Locate the cell with the specified text and output its [x, y] center coordinate. 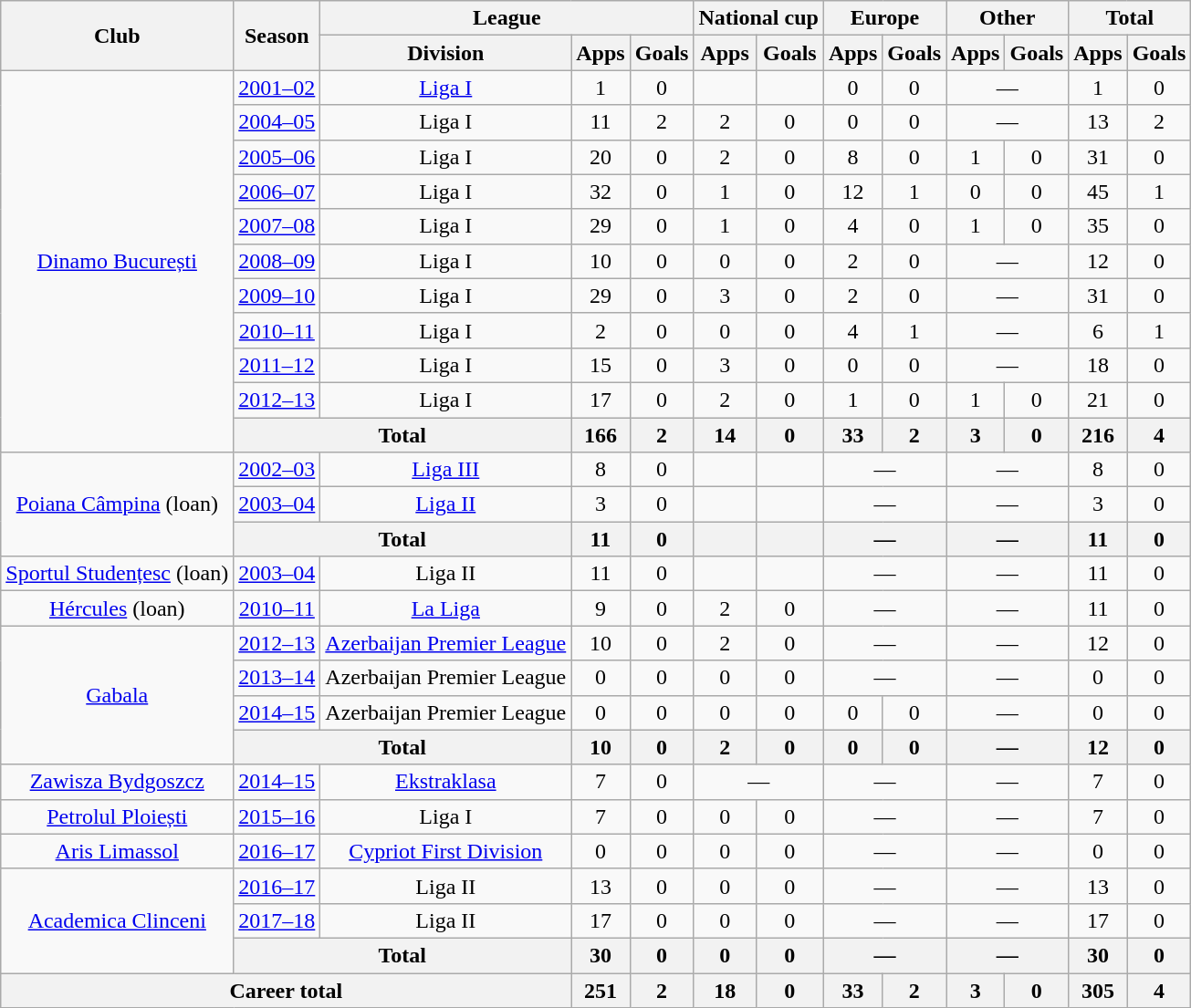
Poiana Câmpina (loan) [117, 504]
Sportul Studențesc (loan) [117, 574]
Zawisza Bydgoszcz [117, 782]
2009–10 [277, 296]
2008–09 [277, 261]
2011–12 [277, 365]
La Liga [445, 608]
14 [725, 435]
2004–05 [277, 122]
Aris Limassol [117, 851]
League [507, 18]
21 [1098, 400]
32 [601, 192]
Academica Clinceni [117, 920]
Hércules (loan) [117, 608]
Petrolul Ploiești [117, 816]
2006–07 [277, 192]
Club [117, 36]
251 [601, 990]
2013–14 [277, 678]
6 [1098, 330]
Division [445, 53]
2007–08 [277, 226]
Gabala [117, 695]
Dinamo București [117, 261]
20 [601, 157]
166 [601, 435]
Europe [884, 18]
Career total [287, 990]
Liga III [445, 470]
2001–02 [277, 88]
15 [601, 365]
Other [1008, 18]
Ekstraklasa [445, 782]
2005–06 [277, 157]
45 [1098, 192]
216 [1098, 435]
National cup [758, 18]
2015–16 [277, 816]
35 [1098, 226]
2002–03 [277, 470]
Season [277, 36]
Cypriot First Division [445, 851]
2017–18 [277, 920]
9 [601, 608]
305 [1098, 990]
